Capture the cell that displays the provided text and extract its (X, Y) central coordinate. 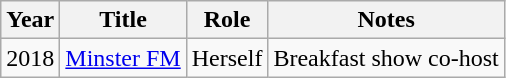
2018 (30, 58)
Year (30, 20)
Role (227, 20)
Notes (386, 20)
Breakfast show co-host (386, 58)
Herself (227, 58)
Minster FM (123, 58)
Title (123, 20)
